Return the (x, y) coordinate for the center point of the cell that contains the specified text.  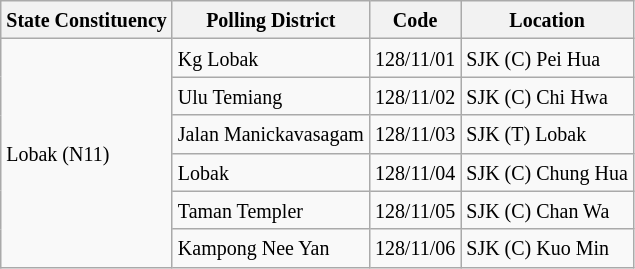
SJK (T) Lobak (548, 134)
Code (414, 20)
Jalan Manickavasagam (270, 134)
128/11/01 (414, 58)
SJK (C) Kuo Min (548, 248)
SJK (C) Chung Hua (548, 172)
SJK (C) Chan Wa (548, 210)
Kampong Nee Yan (270, 248)
State Constituency (87, 20)
Lobak (N11) (87, 153)
Location (548, 20)
Ulu Temiang (270, 96)
128/11/04 (414, 172)
128/11/03 (414, 134)
128/11/05 (414, 210)
Taman Templer (270, 210)
SJK (C) Chi Hwa (548, 96)
128/11/06 (414, 248)
Kg Lobak (270, 58)
SJK (C) Pei Hua (548, 58)
Lobak (270, 172)
Polling District (270, 20)
128/11/02 (414, 96)
